Locate the cell with the specified text and output its (X, Y) center coordinate. 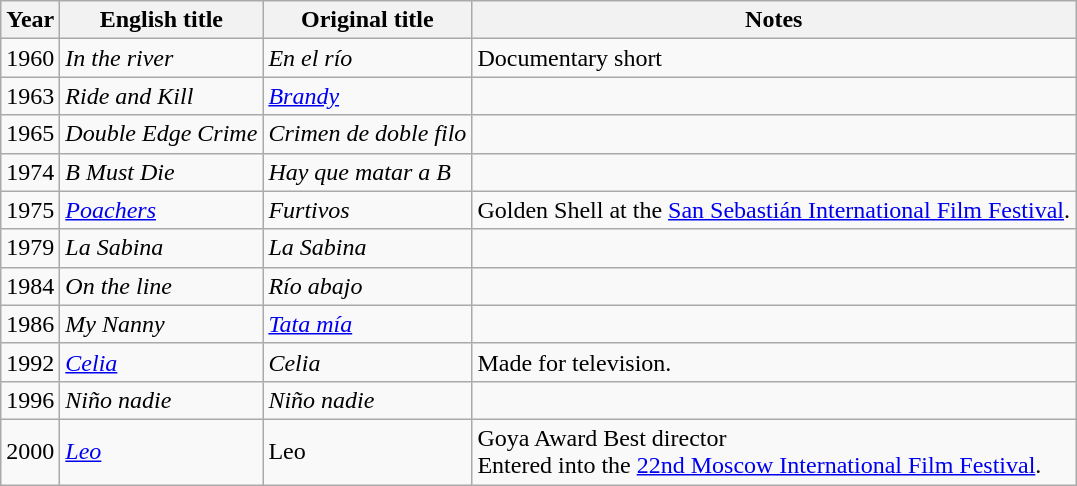
1979 (30, 248)
1974 (30, 172)
B Must Die (162, 172)
Year (30, 20)
Golden Shell at the San Sebastián International Film Festival. (774, 210)
1975 (30, 210)
Goya Award Best directorEntered into the 22nd Moscow International Film Festival. (774, 452)
On the line (162, 286)
1984 (30, 286)
Ride and Kill (162, 96)
Notes (774, 20)
Crimen de doble filo (368, 134)
1986 (30, 324)
Made for television. (774, 362)
Brandy (368, 96)
Hay que matar a B (368, 172)
In the river (162, 58)
Tata mía (368, 324)
Double Edge Crime (162, 134)
Furtivos (368, 210)
English title (162, 20)
Documentary short (774, 58)
En el río (368, 58)
1960 (30, 58)
2000 (30, 452)
Original title (368, 20)
Poachers (162, 210)
My Nanny (162, 324)
Río abajo (368, 286)
1965 (30, 134)
1963 (30, 96)
1992 (30, 362)
1996 (30, 400)
